Return the (X, Y) coordinate for the center point of the cell that contains the specified text.  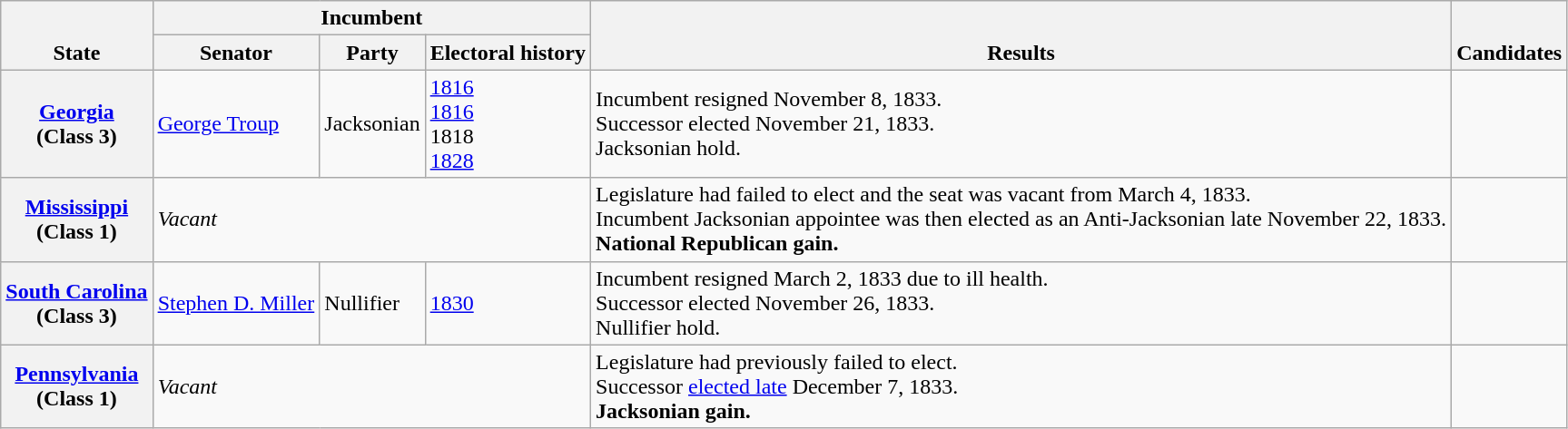
Georgia(Class 3) (76, 123)
Candidates (1509, 35)
State (76, 35)
Mississippi(Class 1) (76, 219)
Incumbent (371, 18)
1816 18161818 1828 (508, 123)
Incumbent resigned November 8, 1833.Successor elected November 21, 1833.Jacksonian hold. (1021, 123)
Pennsylvania(Class 1) (76, 386)
1830 (508, 303)
Electoral history (508, 53)
Results (1021, 35)
Stephen D. Miller (236, 303)
Senator (236, 53)
South Carolina(Class 3) (76, 303)
Incumbent resigned March 2, 1833 due to ill health.Successor elected November 26, 1833.Nullifier hold. (1021, 303)
Jacksonian (372, 123)
George Troup (236, 123)
Nullifier (372, 303)
Legislature had previously failed to elect.Successor elected late December 7, 1833.Jacksonian gain. (1021, 386)
Party (372, 53)
